Identify which cell holds the provided text, then report its [x, y] central coordinate. 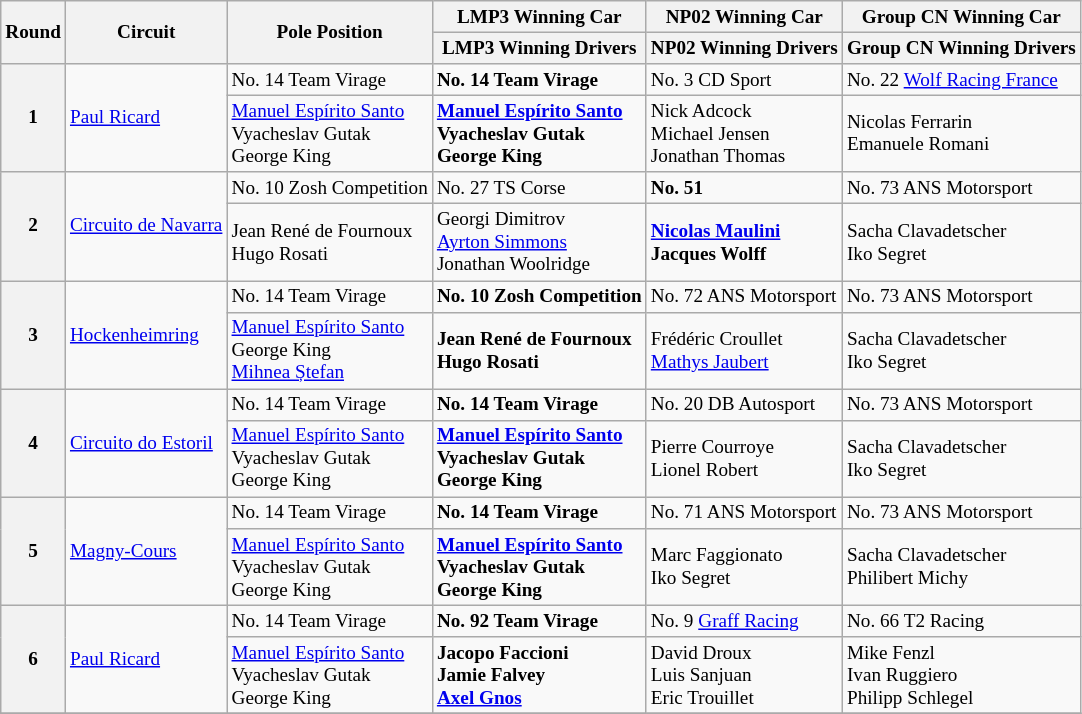
6 [34, 659]
Nicolas Ferrarin Emanuele Romani [961, 134]
Frédéric Croullet Mathys Jaubert [744, 350]
NP02 Winning Drivers [744, 48]
David Droux Luis Sanjuan Eric Trouillet [744, 676]
Pierre Courroye Lionel Robert [744, 458]
Marc Faggionato Iko Segret [744, 568]
NP02 Winning Car [744, 17]
No. 72 ANS Motorsport [744, 296]
4 [34, 443]
5 [34, 551]
2 [34, 226]
Circuito do Estoril [146, 443]
LMP3 Winning Drivers [539, 48]
Nick Adcock Michael Jensen Jonathan Thomas [744, 134]
Pole Position [330, 32]
3 [34, 334]
No. 27 TS Corse [539, 188]
No. 20 DB Autosport [744, 405]
Mike Fenzl Ivan Ruggiero Philipp Schlegel [961, 676]
Circuito de Navarra [146, 226]
No. 66 T2 Racing [961, 621]
No. 92 Team Virage [539, 621]
Group CN Winning Car [961, 17]
Jacopo Faccioni Jamie Falvey Axel Gnos [539, 676]
1 [34, 118]
No. 51 [744, 188]
Group CN Winning Drivers [961, 48]
Nicolas Maulini Jacques Wolff [744, 242]
No. 9 Graff Racing [744, 621]
No. 3 CD Sport [744, 80]
No. 71 ANS Motorsport [744, 513]
Magny-Cours [146, 551]
LMP3 Winning Car [539, 17]
No. 22 Wolf Racing France [961, 80]
Round [34, 32]
Manuel Espírito Santo George King Mihnea Ștefan [330, 350]
Hockenheimring [146, 334]
Circuit [146, 32]
Sacha Clavadetscher Philibert Michy [961, 568]
Georgi Dimitrov Ayrton Simmons Jonathan Woolridge [539, 242]
